Return the (X, Y) coordinate for the center point of the cell that contains the specified text.  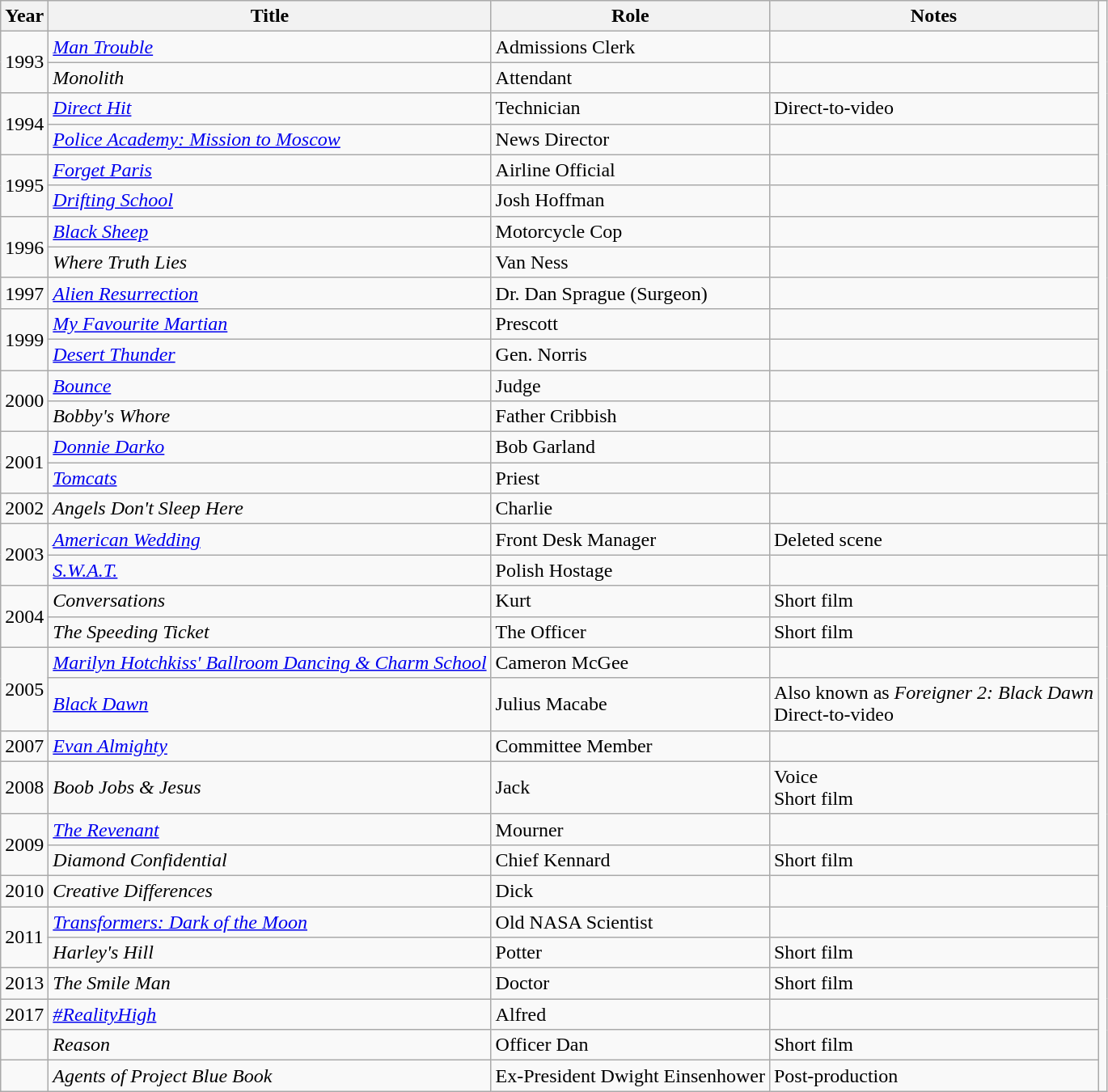
The Officer (630, 632)
Police Academy: Mission to Moscow (270, 139)
Motorcycle Cop (630, 231)
Father Cribbish (630, 417)
Boob Jobs & Jesus (270, 788)
Charlie (630, 509)
Transformers: Dark of the Moon (270, 921)
Also known as Foreigner 2: Black Dawn Direct-to-video (933, 704)
Airline Official (630, 170)
The Smile Man (270, 984)
Bobby's Whore (270, 417)
Cameron McGee (630, 662)
Man Trouble (270, 47)
Ex-President Dwight Einsenhower (630, 1076)
The Revenant (270, 829)
2000 (24, 401)
The Speeding Ticket (270, 632)
Prescott (630, 324)
Bounce (270, 386)
Black Sheep (270, 231)
Gen. Norris (630, 354)
1993 (24, 62)
Conversations (270, 601)
Year (24, 16)
Technician (630, 108)
Bob Garland (630, 447)
Priest (630, 478)
Desert Thunder (270, 354)
Tomcats (270, 478)
Jack (630, 788)
Diamond Confidential (270, 860)
Attendant (630, 78)
2002 (24, 509)
S.W.A.T. (270, 570)
2008 (24, 788)
1994 (24, 124)
Kurt (630, 601)
Voice Short film (933, 788)
Angels Don't Sleep Here (270, 509)
Alien Resurrection (270, 293)
2011 (24, 937)
1997 (24, 293)
Notes (933, 16)
Admissions Clerk (630, 47)
Creative Differences (270, 891)
Evan Almighty (270, 746)
2013 (24, 984)
2010 (24, 891)
Officer Dan (630, 1045)
Chief Kennard (630, 860)
1999 (24, 339)
Old NASA Scientist (630, 921)
My Favourite Martian (270, 324)
Reason (270, 1045)
2004 (24, 616)
2009 (24, 844)
Julius Macabe (630, 704)
#RealityHigh (270, 1014)
Deleted scene (933, 540)
Post-production (933, 1076)
Forget Paris (270, 170)
1996 (24, 247)
Dr. Dan Sprague (Surgeon) (630, 293)
American Wedding (270, 540)
Where Truth Lies (270, 262)
Committee Member (630, 746)
Polish Hostage (630, 570)
Potter (630, 953)
2007 (24, 746)
1995 (24, 185)
Black Dawn (270, 704)
2001 (24, 463)
Role (630, 16)
Monolith (270, 78)
News Director (630, 139)
Front Desk Manager (630, 540)
2017 (24, 1014)
Direct Hit (270, 108)
Agents of Project Blue Book (270, 1076)
Marilyn Hotchkiss' Ballroom Dancing & Charm School (270, 662)
Harley's Hill (270, 953)
Title (270, 16)
Alfred (630, 1014)
Drifting School (270, 201)
2003 (24, 555)
Mourner (630, 829)
Donnie Darko (270, 447)
Van Ness (630, 262)
Josh Hoffman (630, 201)
Dick (630, 891)
Doctor (630, 984)
Judge (630, 386)
Direct-to-video (933, 108)
2005 (24, 689)
